Determine the (X, Y) coordinate at the center of the cell enclosing the given text.  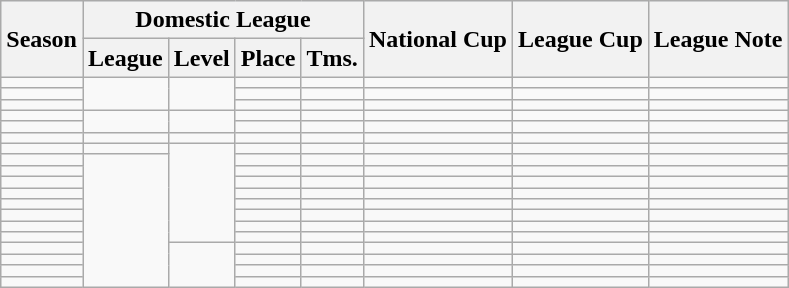
Season (42, 39)
Place (268, 58)
National Cup (438, 39)
Domestic League (222, 20)
League Cup (581, 39)
League (125, 58)
Tms. (332, 58)
League Note (718, 39)
Level (202, 58)
